Find where the given text appears and provide that cell's center as (x, y) coordinate. 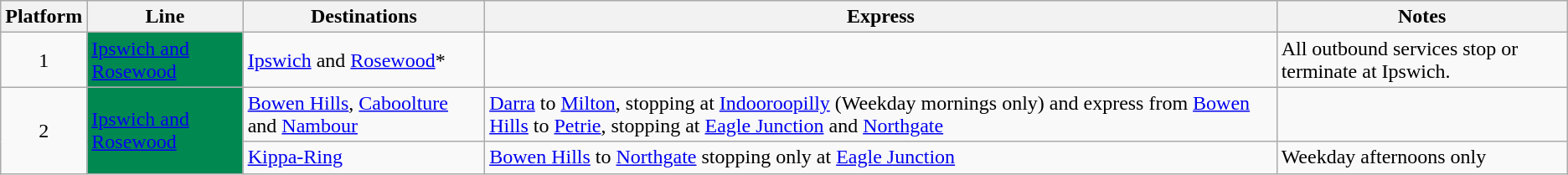
Kippa-Ring (364, 157)
1 (44, 60)
Express (881, 17)
Ipswich and Rosewood* (364, 60)
Notes (1422, 17)
All outbound services stop or terminate at Ipswich. (1422, 60)
2 (44, 131)
Bowen Hills to Northgate stopping only at Eagle Junction (881, 157)
Weekday afternoons only (1422, 157)
Platform (44, 17)
Darra to Milton, stopping at Indooroopilly (Weekday mornings only) and express from Bowen Hills to Petrie, stopping at Eagle Junction and Northgate (881, 114)
Line (165, 17)
Destinations (364, 17)
Bowen Hills, Caboolture and Nambour (364, 114)
